Provide the (X, Y) coordinate of the cell's center where the given text is located.  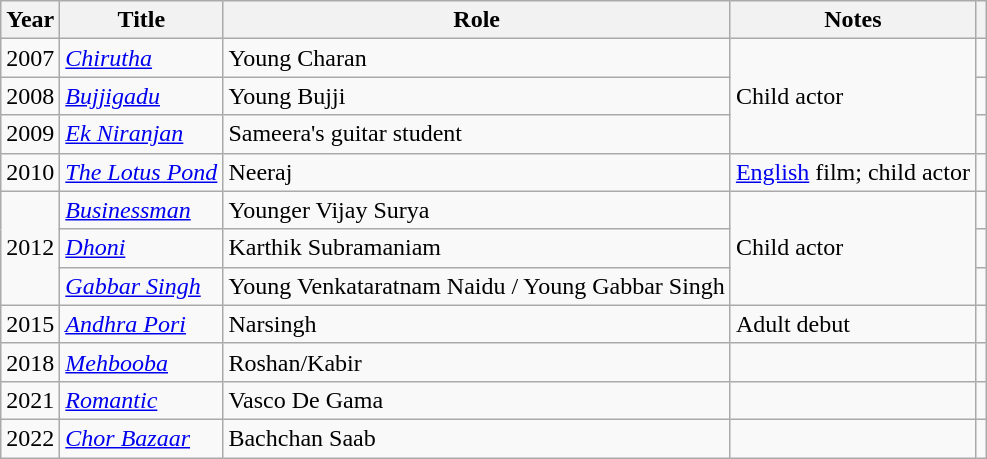
Neeraj (476, 172)
Businessman (142, 210)
Karthik Subramaniam (476, 248)
Ek Niranjan (142, 134)
2012 (30, 248)
Chirutha (142, 58)
Notes (852, 20)
2010 (30, 172)
Roshan/Kabir (476, 362)
Young Venkataratnam Naidu / Young Gabbar Singh (476, 286)
Narsingh (476, 324)
Vasco De Gama (476, 400)
2008 (30, 96)
2018 (30, 362)
2015 (30, 324)
Young Charan (476, 58)
Sameera's guitar student (476, 134)
Year (30, 20)
2009 (30, 134)
Mehbooba (142, 362)
Romantic (142, 400)
2021 (30, 400)
Chor Bazaar (142, 438)
Bujjigadu (142, 96)
The Lotus Pond (142, 172)
Bachchan Saab (476, 438)
2022 (30, 438)
Gabbar Singh (142, 286)
Adult debut (852, 324)
Dhoni (142, 248)
Andhra Pori (142, 324)
English film; child actor (852, 172)
Role (476, 20)
2007 (30, 58)
Younger Vijay Surya (476, 210)
Title (142, 20)
Young Bujji (476, 96)
